From the cell containing the given text, extract its center point as [X, Y] coordinate. 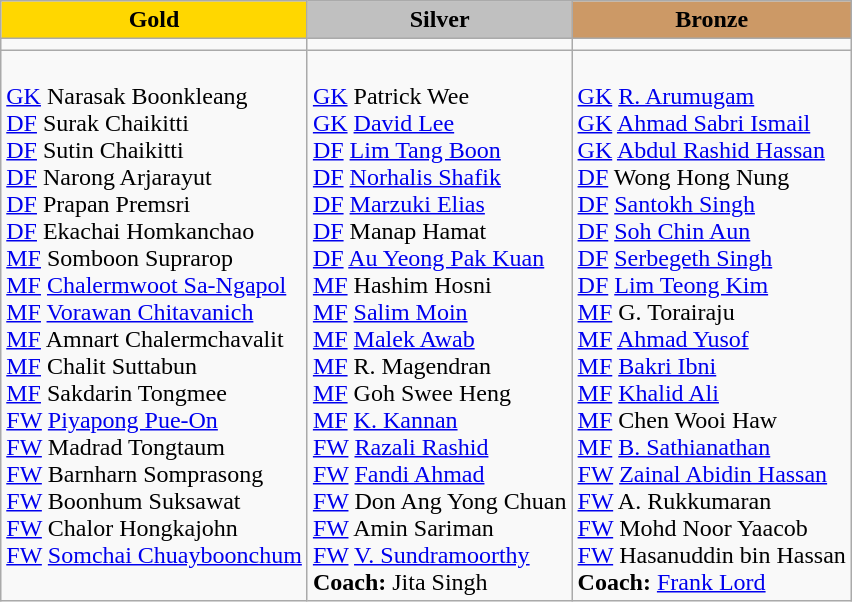
Bronze [712, 20]
Silver [440, 20]
Gold [154, 20]
